Find where the given text appears and provide that cell's center as [X, Y] coordinate. 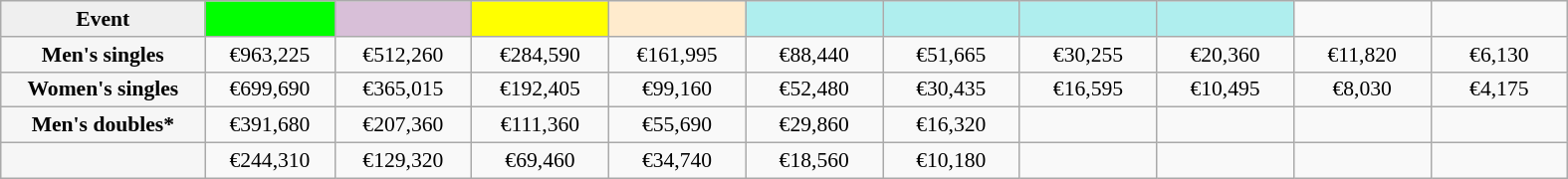
Men's singles [104, 55]
€11,820 [1362, 55]
€18,560 [814, 161]
€129,320 [403, 161]
€111,360 [541, 125]
€16,320 [951, 125]
€10,495 [1226, 89]
€99,160 [677, 89]
€6,130 [1499, 55]
€20,360 [1226, 55]
€51,665 [951, 55]
€10,180 [951, 161]
€391,680 [270, 125]
Men's doubles* [104, 125]
€4,175 [1499, 89]
€88,440 [814, 55]
€365,015 [403, 89]
€34,740 [677, 161]
€8,030 [1362, 89]
€192,405 [541, 89]
€161,995 [677, 55]
Women's singles [104, 89]
€699,690 [270, 89]
€69,460 [541, 161]
€55,690 [677, 125]
€16,595 [1088, 89]
€207,360 [403, 125]
€29,860 [814, 125]
€30,255 [1088, 55]
Event [104, 19]
€284,590 [541, 55]
€963,225 [270, 55]
€512,260 [403, 55]
€52,480 [814, 89]
€30,435 [951, 89]
€244,310 [270, 161]
